Extract the [X, Y] coordinate from the center of the cell holding the provided text.  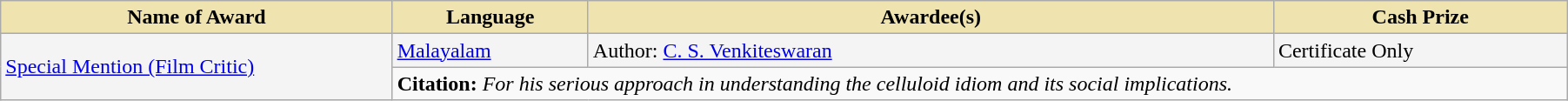
Name of Award [197, 17]
Certificate Only [1420, 50]
Malayalam [490, 50]
Language [490, 17]
Awardee(s) [931, 17]
Author: C. S. Venkiteswaran [931, 50]
Citation: For his serious approach in understanding the celluloid idiom and its social implications. [979, 84]
Special Mention (Film Critic) [197, 67]
Cash Prize [1420, 17]
